Capture the cell that displays the provided text and extract its (x, y) central coordinate. 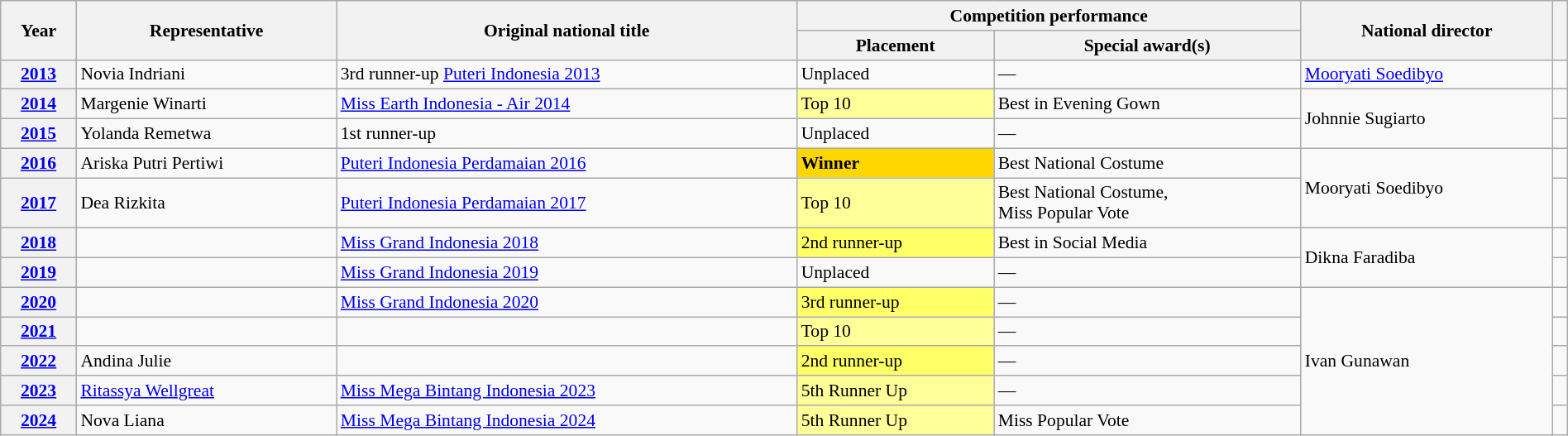
Miss Popular Vote (1148, 420)
2019 (39, 273)
3rd runner-up Puteri Indonesia 2013 (567, 74)
Miss Grand Indonesia 2019 (567, 273)
1st runner-up (567, 134)
Miss Mega Bintang Indonesia 2024 (567, 420)
Puteri Indonesia Perdamaian 2017 (567, 204)
Best National Costume (1148, 163)
2023 (39, 390)
Nova Liana (206, 420)
3rd runner-up (896, 302)
Miss Grand Indonesia 2018 (567, 243)
2018 (39, 243)
Miss Earth Indonesia - Air 2014 (567, 104)
2017 (39, 204)
Special award(s) (1148, 46)
National director (1427, 30)
Year (39, 30)
Dea Rizkita (206, 204)
Best in Social Media (1148, 243)
2024 (39, 420)
2015 (39, 134)
Ariska Putri Pertiwi (206, 163)
Miss Grand Indonesia 2020 (567, 302)
Johnnie Sugiarto (1427, 119)
Miss Mega Bintang Indonesia 2023 (567, 390)
Dikna Faradiba (1427, 258)
Puteri Indonesia Perdamaian 2016 (567, 163)
Ivan Gunawan (1427, 361)
2013 (39, 74)
2020 (39, 302)
Best National Costume,Miss Popular Vote (1148, 204)
Placement (896, 46)
Winner (896, 163)
Best in Evening Gown (1148, 104)
2016 (39, 163)
Ritassya Wellgreat (206, 390)
Competition performance (1049, 16)
Representative (206, 30)
Andina Julie (206, 362)
Novia Indriani (206, 74)
2014 (39, 104)
Original national title (567, 30)
Margenie Winarti (206, 104)
2021 (39, 332)
2022 (39, 362)
Yolanda Remetwa (206, 134)
